For the text-containing cell, return its midpoint in [X, Y] coordinate format. 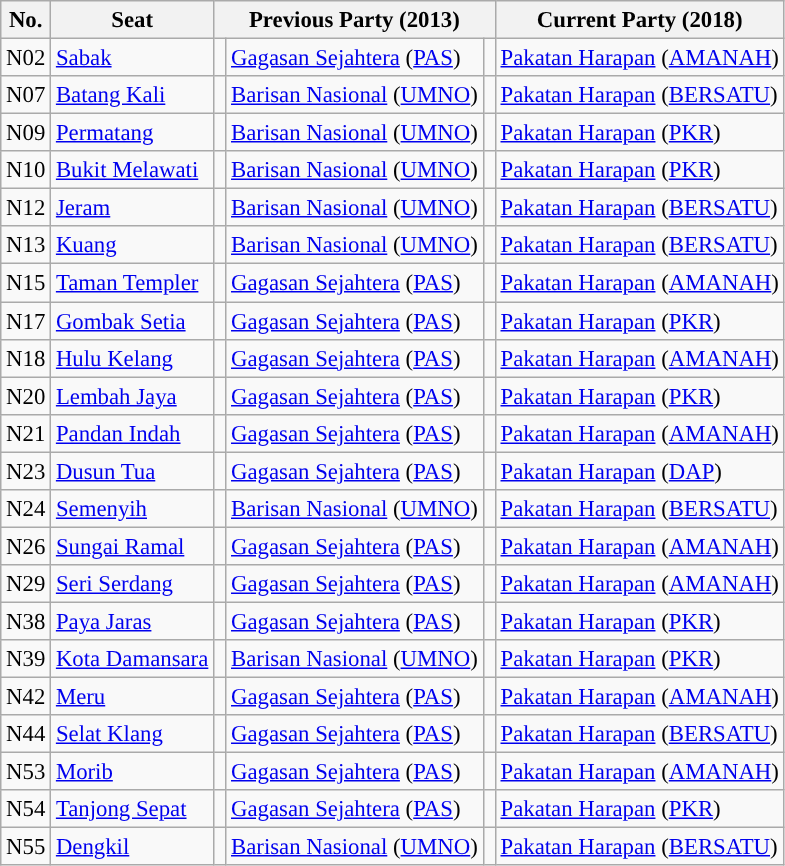
Kuang [132, 245]
N12 [26, 208]
Meru [132, 697]
Pakatan Harapan (DAP) [640, 471]
N54 [26, 809]
N23 [26, 471]
N53 [26, 772]
N29 [26, 584]
Bukit Melawati [132, 170]
Seri Serdang [132, 584]
Dengkil [132, 847]
Selat Klang [132, 734]
Previous Party (2013) [355, 20]
Dusun Tua [132, 471]
N17 [26, 321]
Hulu Kelang [132, 358]
Pandan Indah [132, 433]
Paya Jaras [132, 621]
Morib [132, 772]
N02 [26, 58]
N39 [26, 659]
N55 [26, 847]
N44 [26, 734]
N21 [26, 433]
Taman Templer [132, 283]
Permatang [132, 133]
Sungai Ramal [132, 546]
N15 [26, 283]
N13 [26, 245]
Kota Damansara [132, 659]
No. [26, 20]
N10 [26, 170]
N42 [26, 697]
N09 [26, 133]
N38 [26, 621]
N24 [26, 509]
Seat [132, 20]
Jeram [132, 208]
N26 [26, 546]
Current Party (2018) [640, 20]
Sabak [132, 58]
Batang Kali [132, 95]
N18 [26, 358]
Semenyih [132, 509]
Lembah Jaya [132, 396]
N20 [26, 396]
Gombak Setia [132, 321]
Tanjong Sepat [132, 809]
N07 [26, 95]
